Output the (X, Y) coordinate of the center of the cell containing the given text.  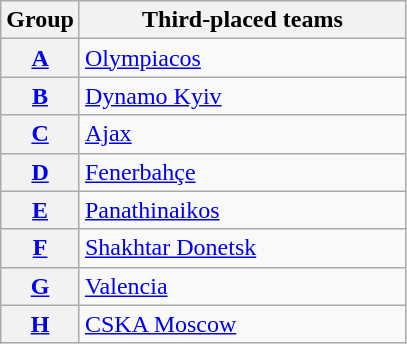
Fenerbahçe (242, 172)
A (40, 58)
G (40, 286)
Olympiacos (242, 58)
Ajax (242, 134)
Shakhtar Donetsk (242, 248)
B (40, 96)
E (40, 210)
C (40, 134)
D (40, 172)
Group (40, 20)
CSKA Moscow (242, 324)
Valencia (242, 286)
H (40, 324)
Dynamo Kyiv (242, 96)
Third-placed teams (242, 20)
F (40, 248)
Panathinaikos (242, 210)
